Locate the cell with the specified text and output its (X, Y) center coordinate. 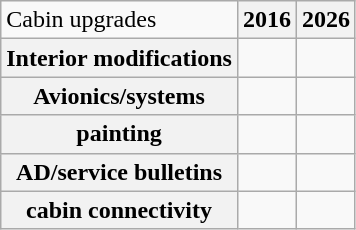
Interior modifications (120, 58)
Cabin upgrades (120, 20)
painting (120, 134)
2026 (326, 20)
AD/service bulletins (120, 172)
cabin connectivity (120, 210)
2016 (266, 20)
Avionics/systems (120, 96)
